Detect which cell encompasses the target text, then output its [x, y] center coordinate. 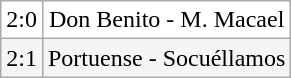
Portuense - Socuéllamos [166, 58]
Don Benito - M. Macael [166, 20]
2:1 [22, 58]
2:0 [22, 20]
